Locate the cell with the specified text and output its (x, y) center coordinate. 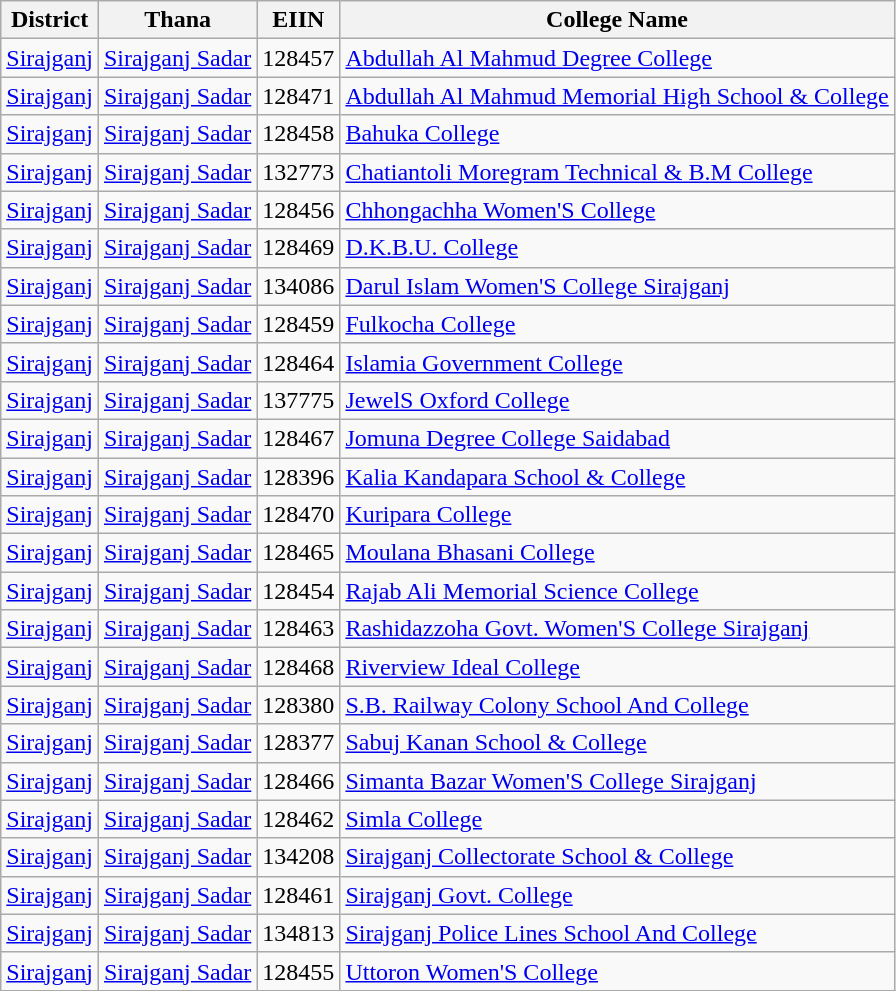
Kalia Kandapara School & College (617, 477)
128465 (298, 553)
128470 (298, 515)
Jomuna Degree College Saidabad (617, 438)
Sirajganj Police Lines School And College (617, 933)
128463 (298, 629)
Abdullah Al Mahmud Memorial High School & College (617, 96)
128377 (298, 743)
Sirajganj Collectorate School & College (617, 857)
Islamia Government College (617, 362)
128396 (298, 477)
Chatiantoli Moregram Technical & B.M College (617, 172)
132773 (298, 172)
Chhongachha Women'S College (617, 210)
Abdullah Al Mahmud Degree College (617, 58)
128458 (298, 134)
Moulana Bhasani College (617, 553)
Fulkocha College (617, 324)
Sabuj Kanan School & College (617, 743)
Rajab Ali Memorial Science College (617, 591)
College Name (617, 20)
137775 (298, 400)
S.B. Railway Colony School And College (617, 705)
128454 (298, 591)
Darul Islam Women'S College Sirajganj (617, 286)
Thana (177, 20)
Sirajganj Govt. College (617, 895)
128467 (298, 438)
128464 (298, 362)
Simla College (617, 819)
Uttoron Women'S College (617, 971)
134086 (298, 286)
District (50, 20)
Rashidazzoha Govt. Women'S College Sirajganj (617, 629)
128457 (298, 58)
128468 (298, 667)
Riverview Ideal College (617, 667)
128461 (298, 895)
D.K.B.U. College (617, 248)
Bahuka College (617, 134)
128462 (298, 819)
EIIN (298, 20)
128469 (298, 248)
128471 (298, 96)
134208 (298, 857)
128380 (298, 705)
134813 (298, 933)
Simanta Bazar Women'S College Sirajganj (617, 781)
Kuripara College (617, 515)
128466 (298, 781)
JewelS Oxford College (617, 400)
128455 (298, 971)
128456 (298, 210)
128459 (298, 324)
